Return (x, y) of the center of cell containing provided text 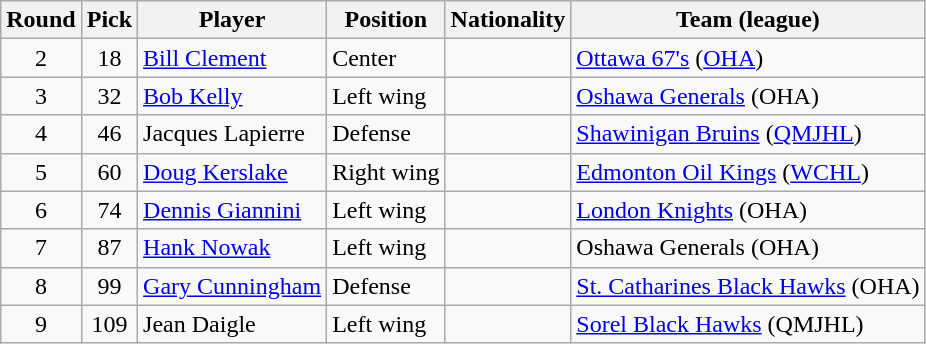
Pick (109, 20)
Round (41, 20)
6 (41, 210)
Right wing (386, 172)
Ottawa 67's (OHA) (748, 58)
Player (232, 20)
London Knights (OHA) (748, 210)
Doug Kerslake (232, 172)
Dennis Giannini (232, 210)
4 (41, 134)
Edmonton Oil Kings (WCHL) (748, 172)
87 (109, 248)
Center (386, 58)
18 (109, 58)
Gary Cunningham (232, 286)
109 (109, 324)
46 (109, 134)
60 (109, 172)
Jacques Lapierre (232, 134)
32 (109, 96)
Sorel Black Hawks (QMJHL) (748, 324)
Hank Nowak (232, 248)
7 (41, 248)
3 (41, 96)
74 (109, 210)
2 (41, 58)
Shawinigan Bruins (QMJHL) (748, 134)
Jean Daigle (232, 324)
99 (109, 286)
Position (386, 20)
8 (41, 286)
St. Catharines Black Hawks (OHA) (748, 286)
Team (league) (748, 20)
5 (41, 172)
9 (41, 324)
Bill Clement (232, 58)
Nationality (508, 20)
Bob Kelly (232, 96)
